Provide the [x, y] coordinate of the cell's center where the given text is located.  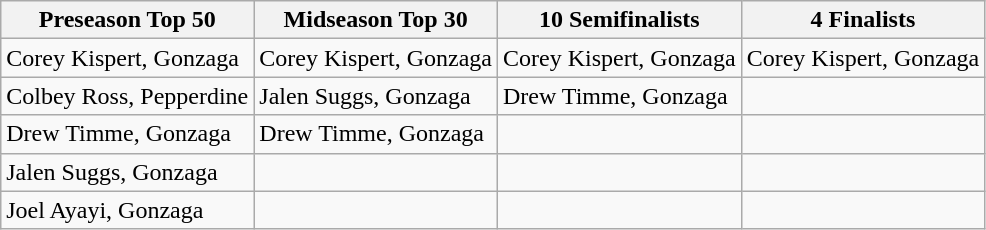
Preseason Top 50 [128, 20]
Colbey Ross, Pepperdine [128, 96]
10 Semifinalists [619, 20]
4 Finalists [863, 20]
Joel Ayayi, Gonzaga [128, 210]
Midseason Top 30 [376, 20]
